Extract the (X, Y) coordinate from the center of the cell holding the provided text.  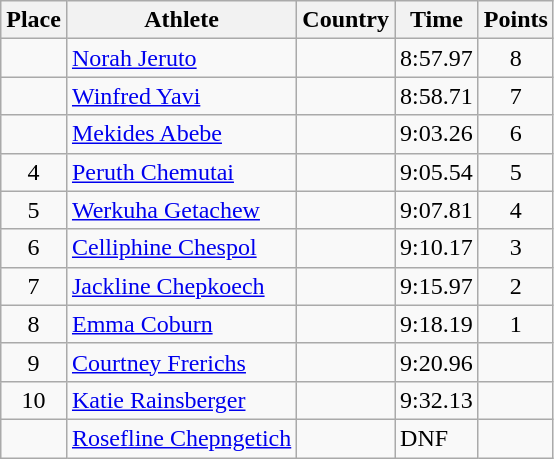
8:58.71 (437, 96)
Emma Coburn (181, 324)
Peruth Chemutai (181, 172)
9:15.97 (437, 286)
Rosefline Chepngetich (181, 438)
3 (516, 248)
10 (34, 400)
9:05.54 (437, 172)
9 (34, 362)
Country (346, 20)
9:07.81 (437, 210)
Norah Jeruto (181, 58)
Katie Rainsberger (181, 400)
Athlete (181, 20)
9:20.96 (437, 362)
9:32.13 (437, 400)
DNF (437, 438)
9:10.17 (437, 248)
9:03.26 (437, 134)
Points (516, 20)
Courtney Frerichs (181, 362)
1 (516, 324)
Winfred Yavi (181, 96)
9:18.19 (437, 324)
Place (34, 20)
Celliphine Chespol (181, 248)
Time (437, 20)
Werkuha Getachew (181, 210)
Jackline Chepkoech (181, 286)
8:57.97 (437, 58)
2 (516, 286)
Mekides Abebe (181, 134)
